Provide the [X, Y] coordinate of the cell's center where the given text is located.  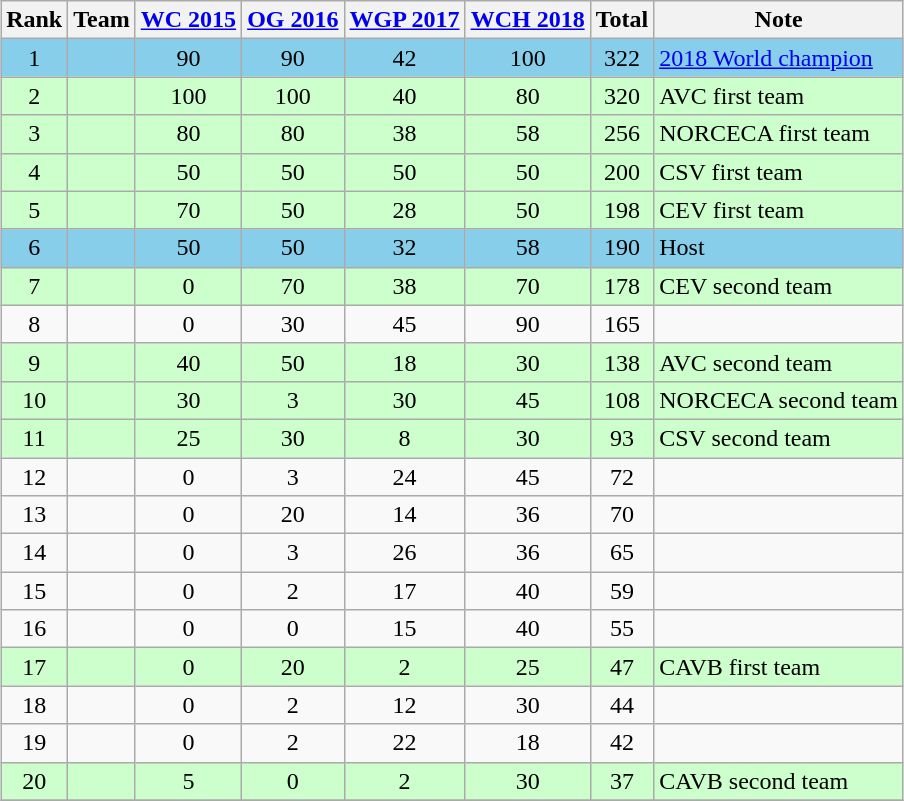
Note [779, 20]
Host [779, 248]
16 [34, 629]
CEV second team [779, 286]
65 [622, 553]
CAVB first team [779, 667]
22 [404, 743]
320 [622, 96]
55 [622, 629]
10 [34, 400]
178 [622, 286]
24 [404, 477]
32 [404, 248]
1 [34, 58]
OG 2016 [293, 20]
28 [404, 210]
108 [622, 400]
322 [622, 58]
4 [34, 172]
26 [404, 553]
138 [622, 362]
Total [622, 20]
13 [34, 515]
47 [622, 667]
165 [622, 324]
59 [622, 591]
CSV second team [779, 438]
NORCECA first team [779, 134]
CSV first team [779, 172]
11 [34, 438]
19 [34, 743]
WGP 2017 [404, 20]
7 [34, 286]
WC 2015 [188, 20]
200 [622, 172]
AVC second team [779, 362]
44 [622, 705]
256 [622, 134]
6 [34, 248]
CAVB second team [779, 781]
190 [622, 248]
72 [622, 477]
Rank [34, 20]
Team [102, 20]
NORCECA second team [779, 400]
CEV first team [779, 210]
2018 World champion [779, 58]
AVC first team [779, 96]
WCH 2018 [528, 20]
93 [622, 438]
198 [622, 210]
9 [34, 362]
37 [622, 781]
